Determine the (X, Y) coordinate at the center of the cell enclosing the given text.  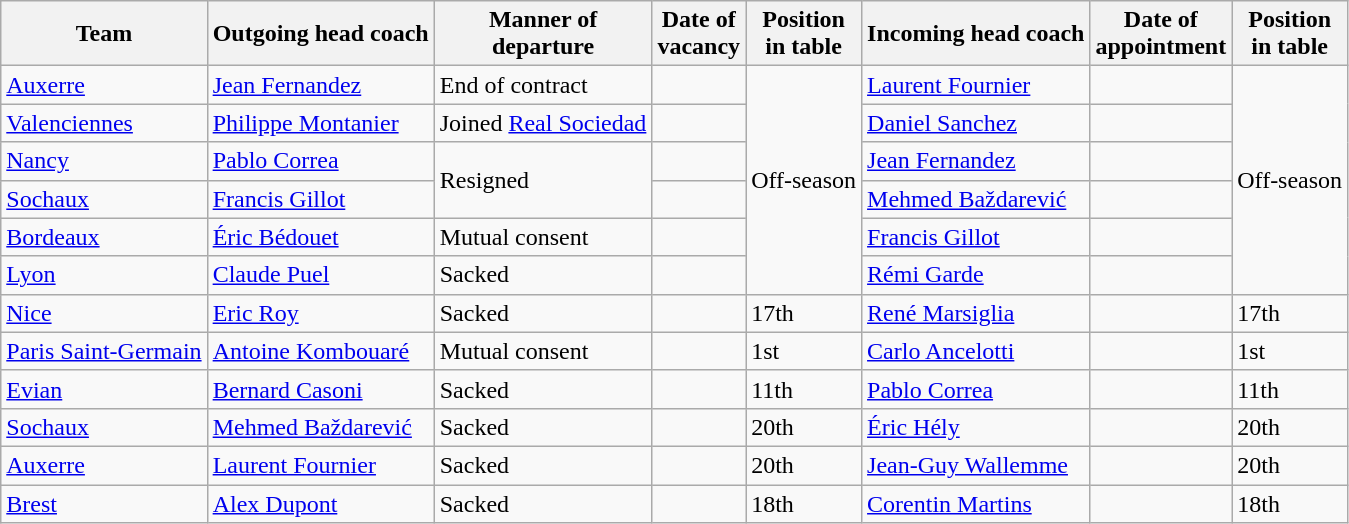
Paris Saint-Germain (104, 351)
Bernard Casoni (320, 389)
Jean-Guy Wallemme (976, 465)
Team (104, 34)
Brest (104, 503)
Carlo Ancelotti (976, 351)
Antoine Kombouaré (320, 351)
Éric Hély (976, 427)
Claude Puel (320, 275)
Eric Roy (320, 313)
Manner ofdeparture (543, 34)
Joined Real Sociedad (543, 123)
Lyon (104, 275)
Resigned (543, 180)
Philippe Montanier (320, 123)
Rémi Garde (976, 275)
Evian (104, 389)
Bordeaux (104, 237)
Date ofvacancy (699, 34)
Outgoing head coach (320, 34)
Corentin Martins (976, 503)
Date ofappointment (1161, 34)
Daniel Sanchez (976, 123)
Valenciennes (104, 123)
End of contract (543, 85)
René Marsiglia (976, 313)
Incoming head coach (976, 34)
Nice (104, 313)
Nancy (104, 161)
Alex Dupont (320, 503)
Éric Bédouet (320, 237)
